Pinpoint the cell where the given text exists, returning its (X, Y) midpoint coordinate. 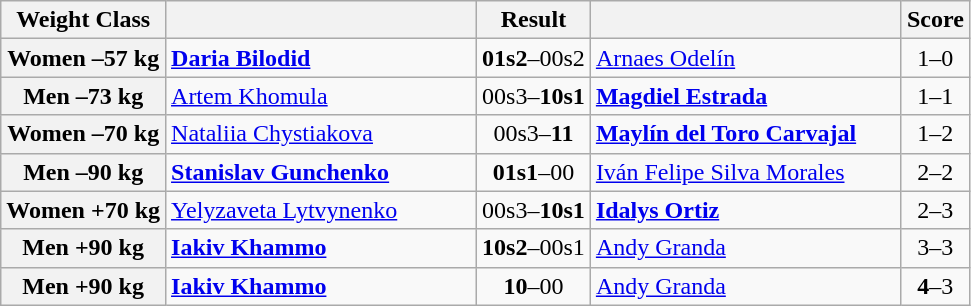
1–0 (935, 58)
01s1–00 (534, 172)
2–3 (935, 210)
Women –70 kg (84, 134)
Result (534, 20)
Women –57 kg (84, 58)
Nataliia Chystiakova (322, 134)
Idalys Ortiz (746, 210)
10s2–00s1 (534, 248)
Score (935, 20)
Daria Bilodid (322, 58)
4–3 (935, 286)
Iván Felipe Silva Morales (746, 172)
Magdiel Estrada (746, 96)
Yelyzaveta Lytvynenko (322, 210)
00s3–11 (534, 134)
1–2 (935, 134)
Stanislav Gunchenko (322, 172)
Maylín del Toro Carvajal (746, 134)
Men –90 kg (84, 172)
Women +70 kg (84, 210)
Artem Khomula (322, 96)
Arnaes Odelín (746, 58)
01s2–00s2 (534, 58)
1–1 (935, 96)
Weight Class (84, 20)
2–2 (935, 172)
10–00 (534, 286)
3–3 (935, 248)
Men –73 kg (84, 96)
